From the cell containing the given text, extract its center point as (x, y) coordinate. 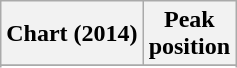
Chart (2014) (72, 34)
Peakposition (189, 34)
